Determine the (x, y) coordinate at the center of the cell enclosing the given text.  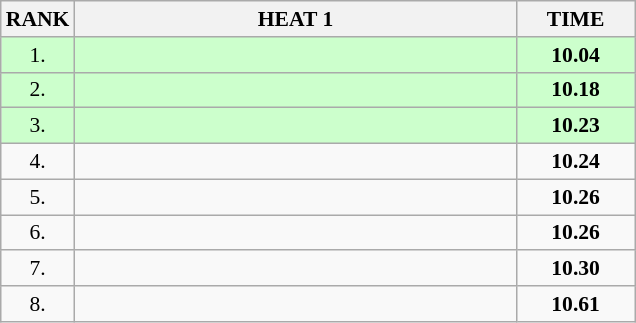
2. (38, 90)
TIME (576, 19)
7. (38, 269)
10.04 (576, 55)
6. (38, 233)
RANK (38, 19)
3. (38, 126)
10.18 (576, 90)
1. (38, 55)
4. (38, 162)
10.61 (576, 304)
10.30 (576, 269)
HEAT 1 (295, 19)
10.23 (576, 126)
5. (38, 197)
8. (38, 304)
10.24 (576, 162)
